Determine the [x, y] coordinate at the center of the cell enclosing the given text.  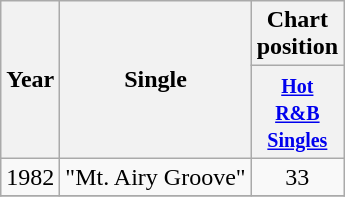
1982 [30, 177]
Single [156, 80]
"Mt. Airy Groove" [156, 177]
Chart position [297, 34]
33 [297, 177]
Hot R&B Singles [297, 112]
Year [30, 80]
